Scan for the cell matching the given text and deliver its (X, Y) coordinate at center. 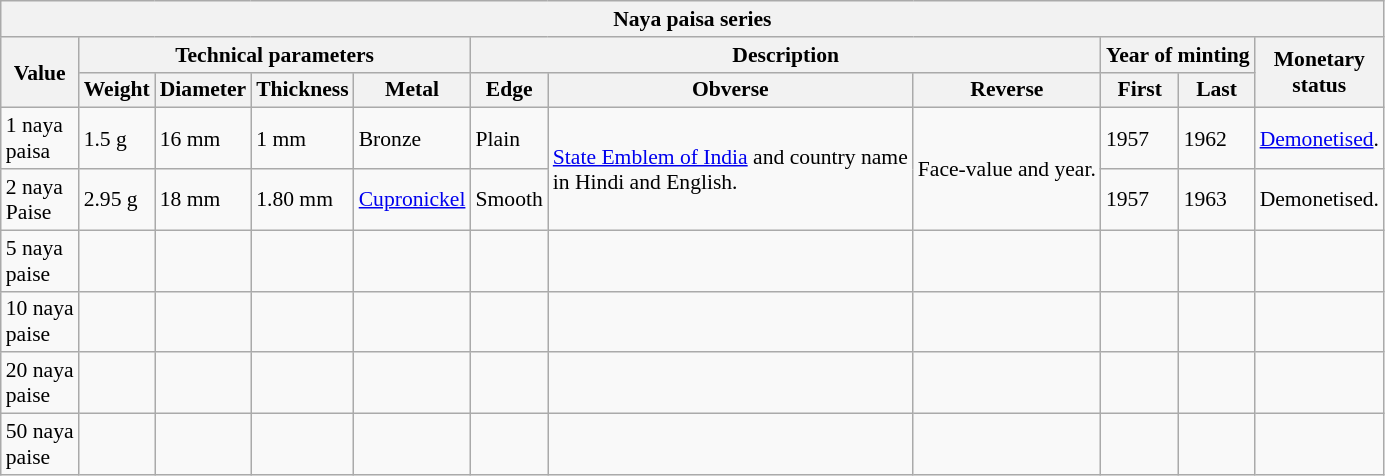
Technical parameters (275, 55)
2.95 g (117, 200)
1 mm (302, 138)
Obverse (730, 90)
Value (40, 72)
50 nayapaise (40, 444)
5 nayapaise (40, 260)
Monetarystatus (1320, 72)
16 mm (203, 138)
Reverse (1007, 90)
Edge (508, 90)
Plain (508, 138)
Cupronickel (412, 200)
Year of minting (1178, 55)
10 nayapaise (40, 322)
Description (785, 55)
1.5 g (117, 138)
2 nayaPaise (40, 200)
Bronze (412, 138)
Weight (117, 90)
Smooth (508, 200)
Metal (412, 90)
1962 (1217, 138)
State Emblem of India and country namein Hindi and English. (730, 169)
20 nayapaise (40, 384)
Last (1217, 90)
1 nayapaisa (40, 138)
1.80 mm (302, 200)
Naya paisa series (692, 19)
Face-value and year. (1007, 169)
18 mm (203, 200)
Diameter (203, 90)
1963 (1217, 200)
First (1140, 90)
Thickness (302, 90)
